Output the (X, Y) coordinate of the center of the cell containing the given text.  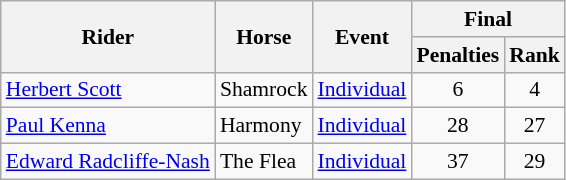
Paul Kenna (108, 126)
37 (458, 162)
Penalties (458, 55)
Shamrock (264, 90)
Edward Radcliffe-Nash (108, 162)
28 (458, 126)
Final (488, 19)
Horse (264, 36)
4 (534, 90)
29 (534, 162)
The Flea (264, 162)
Herbert Scott (108, 90)
6 (458, 90)
27 (534, 126)
Rank (534, 55)
Rider (108, 36)
Event (362, 36)
Harmony (264, 126)
